Search for the cell housing the specified text and yield its (x, y) center coordinate. 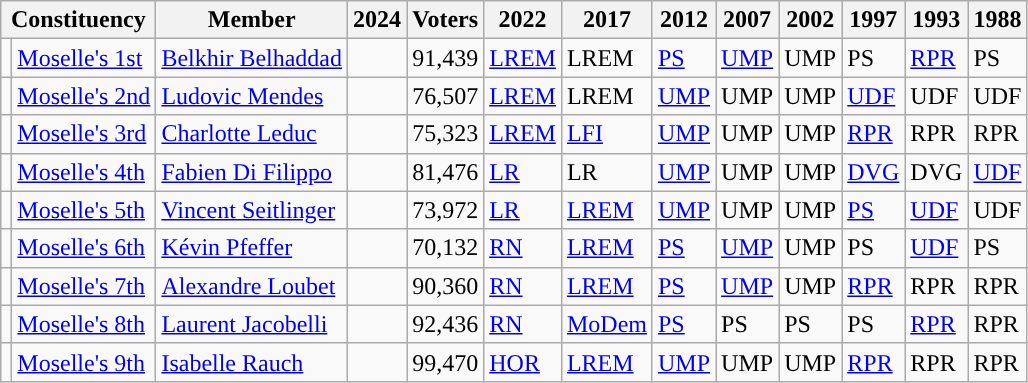
76,507 (446, 96)
MoDem (606, 324)
Ludovic Mendes (252, 96)
2022 (523, 20)
Moselle's 2nd (84, 96)
Voters (446, 20)
90,360 (446, 286)
HOR (523, 362)
81,476 (446, 172)
Member (252, 20)
73,972 (446, 210)
Moselle's 3rd (84, 134)
Constituency (78, 20)
1993 (936, 20)
2017 (606, 20)
Moselle's 9th (84, 362)
70,132 (446, 248)
92,436 (446, 324)
Moselle's 1st (84, 58)
1988 (998, 20)
Belkhir Belhaddad (252, 58)
Moselle's 8th (84, 324)
Vincent Seitlinger (252, 210)
Moselle's 5th (84, 210)
LFI (606, 134)
Kévin Pfeffer (252, 248)
1997 (874, 20)
2007 (748, 20)
Moselle's 6th (84, 248)
Fabien Di Filippo (252, 172)
2024 (378, 20)
2002 (810, 20)
Charlotte Leduc (252, 134)
99,470 (446, 362)
Alexandre Loubet (252, 286)
Isabelle Rauch (252, 362)
Moselle's 7th (84, 286)
Laurent Jacobelli (252, 324)
75,323 (446, 134)
2012 (684, 20)
91,439 (446, 58)
Moselle's 4th (84, 172)
